Return the (x, y) coordinate for the center point of the cell that contains the specified text.  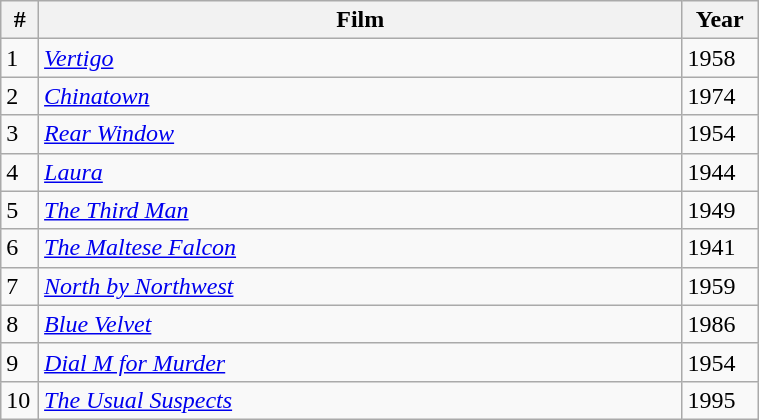
1949 (720, 210)
2 (20, 96)
Film (360, 20)
Chinatown (360, 96)
The Usual Suspects (360, 400)
6 (20, 248)
North by Northwest (360, 286)
5 (20, 210)
1959 (720, 286)
7 (20, 286)
1944 (720, 172)
Laura (360, 172)
3 (20, 134)
1986 (720, 324)
1958 (720, 58)
Dial M for Murder (360, 362)
8 (20, 324)
9 (20, 362)
# (20, 20)
The Maltese Falcon (360, 248)
1974 (720, 96)
Vertigo (360, 58)
The Third Man (360, 210)
Year (720, 20)
Blue Velvet (360, 324)
1995 (720, 400)
Rear Window (360, 134)
1941 (720, 248)
4 (20, 172)
1 (20, 58)
10 (20, 400)
